Identify which cell holds the provided text, then report its (x, y) central coordinate. 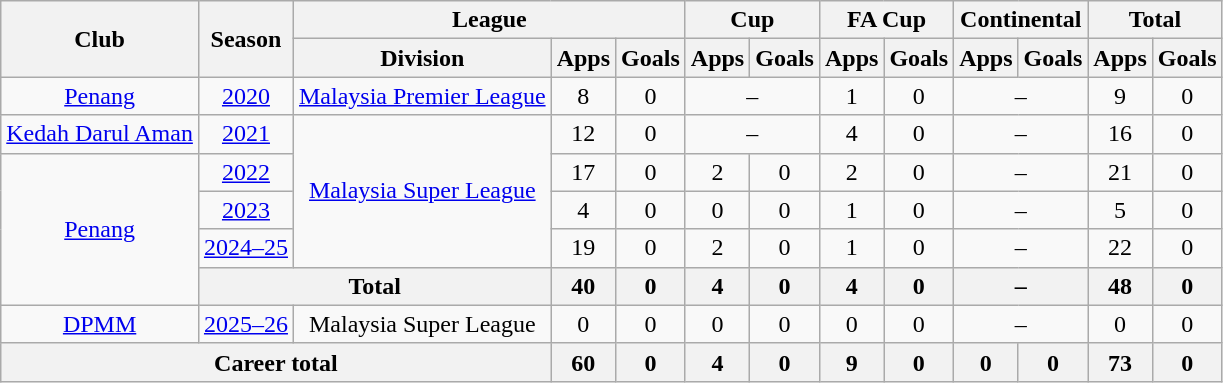
17 (583, 172)
2025–26 (246, 324)
48 (1120, 286)
Club (100, 39)
16 (1120, 134)
Continental (1021, 20)
2023 (246, 210)
8 (583, 96)
5 (1120, 210)
Cup (752, 20)
2024–25 (246, 248)
2022 (246, 172)
2020 (246, 96)
22 (1120, 248)
Season (246, 39)
2021 (246, 134)
League (489, 20)
DPMM (100, 324)
12 (583, 134)
73 (1120, 362)
19 (583, 248)
60 (583, 362)
Division (422, 58)
FA Cup (886, 20)
Kedah Darul Aman (100, 134)
21 (1120, 172)
Malaysia Premier League (422, 96)
Career total (276, 362)
40 (583, 286)
